Return (X, Y) of the center of cell containing provided text 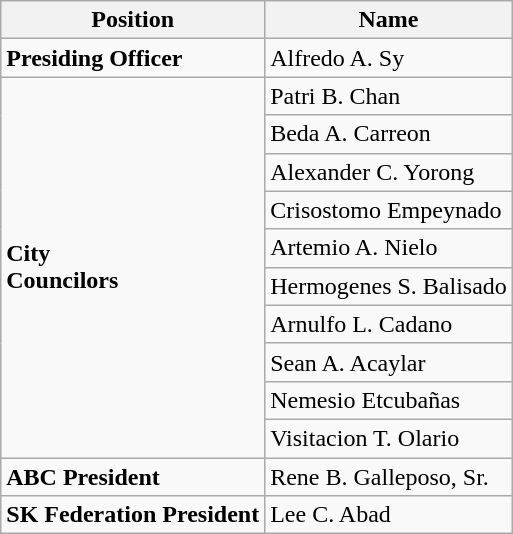
Sean A. Acaylar (389, 362)
Nemesio Etcubañas (389, 400)
Patri B. Chan (389, 96)
Crisostomo Empeynado (389, 210)
Beda A. Carreon (389, 134)
Artemio A. Nielo (389, 248)
Rene B. Galleposo, Sr. (389, 477)
SK Federation President (133, 515)
Position (133, 20)
Alexander C. Yorong (389, 172)
Hermogenes S. Balisado (389, 286)
Arnulfo L. Cadano (389, 324)
Alfredo A. Sy (389, 58)
Name (389, 20)
Presiding Officer (133, 58)
Visitacion T. Olario (389, 438)
Lee C. Abad (389, 515)
ABC President (133, 477)
CityCouncilors (133, 268)
